Output the (x, y) coordinate of the center of the cell containing the given text.  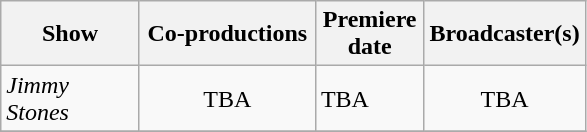
Broadcaster(s) (504, 34)
Co-productions (227, 34)
Premiere date (370, 34)
Jimmy Stones (70, 98)
Show (70, 34)
